Detect which cell encompasses the target text, then output its (X, Y) center coordinate. 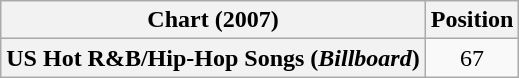
Position (472, 20)
Chart (2007) (213, 20)
67 (472, 58)
US Hot R&B/Hip-Hop Songs (Billboard) (213, 58)
